Identify which cell holds the provided text, then report its (X, Y) central coordinate. 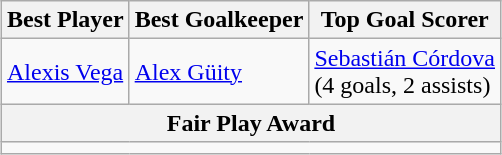
Best Player (65, 20)
Sebastián Córdova (4 goals, 2 assists) (405, 72)
Top Goal Scorer (405, 20)
Fair Play Award (250, 123)
Alex Güity (219, 72)
Alexis Vega (65, 72)
Best Goalkeeper (219, 20)
